Determine the [X, Y] coordinate at the center of the cell enclosing the given text.  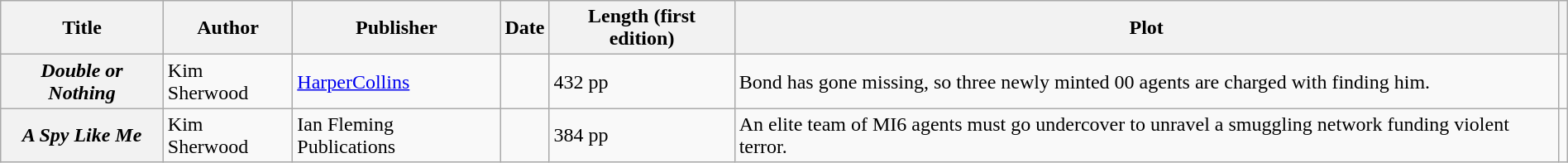
384 pp [642, 136]
Author [227, 28]
Plot [1146, 28]
Bond has gone missing, so three newly minted 00 agents are charged with finding him. [1146, 81]
Ian Fleming Publications [397, 136]
A Spy Like Me [83, 136]
Date [524, 28]
Publisher [397, 28]
HarperCollins [397, 81]
Title [83, 28]
Length (first edition) [642, 28]
Double or Nothing [83, 81]
An elite team of MI6 agents must go undercover to unravel a smuggling network funding violent terror. [1146, 136]
432 pp [642, 81]
